Extract the [X, Y] coordinate from the center of the cell holding the provided text.  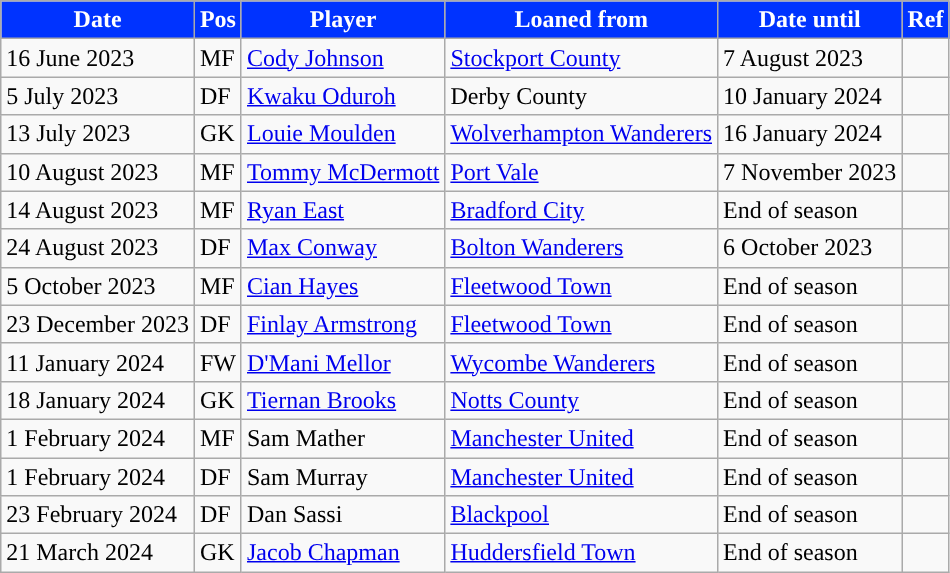
5 October 2023 [98, 286]
Stockport County [582, 58]
Dan Sassi [342, 515]
18 January 2024 [98, 400]
Derby County [582, 96]
Cody Johnson [342, 58]
Date [98, 20]
11 January 2024 [98, 362]
Sam Mather [342, 438]
FW [218, 362]
Tommy McDermott [342, 172]
Blackpool [582, 515]
Bolton Wanderers [582, 248]
10 January 2024 [810, 96]
16 June 2023 [98, 58]
D'Mani Mellor [342, 362]
16 January 2024 [810, 134]
Finlay Armstrong [342, 324]
14 August 2023 [98, 210]
Jacob Chapman [342, 553]
Port Vale [582, 172]
Pos [218, 20]
7 November 2023 [810, 172]
24 August 2023 [98, 248]
Ryan East [342, 210]
Bradford City [582, 210]
23 February 2024 [98, 515]
Wycombe Wanderers [582, 362]
Kwaku Oduroh [342, 96]
Huddersfield Town [582, 553]
21 March 2024 [98, 553]
Ref [926, 20]
23 December 2023 [98, 324]
Date until [810, 20]
Sam Murray [342, 477]
Cian Hayes [342, 286]
7 August 2023 [810, 58]
10 August 2023 [98, 172]
Wolverhampton Wanderers [582, 134]
6 October 2023 [810, 248]
Louie Moulden [342, 134]
5 July 2023 [98, 96]
Loaned from [582, 20]
Tiernan Brooks [342, 400]
Player [342, 20]
Notts County [582, 400]
Max Conway [342, 248]
13 July 2023 [98, 134]
